Search for the cell housing the specified text and yield its [X, Y] center coordinate. 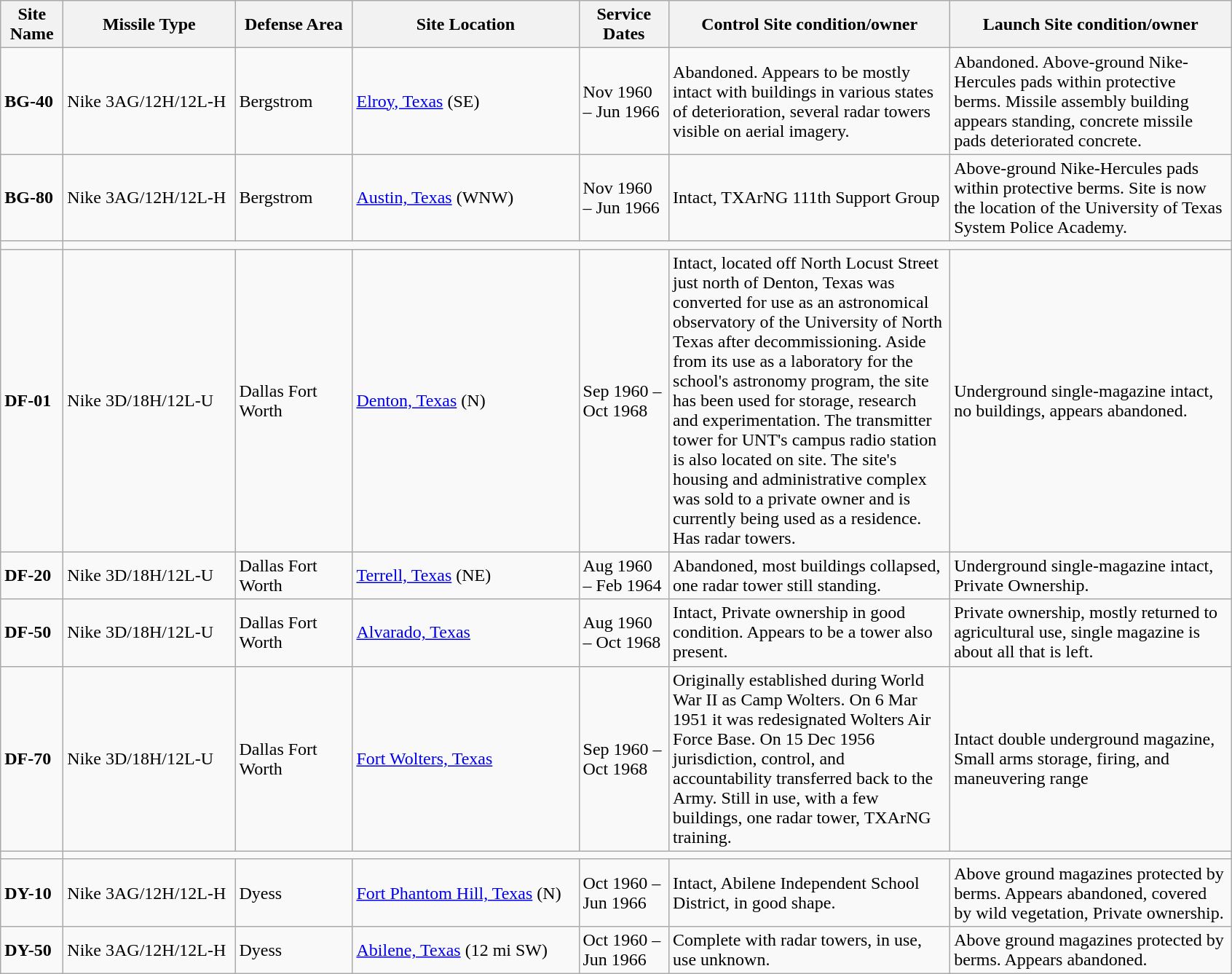
Austin, Texas (WNW) [466, 198]
Intact, Private ownership in good condition. Appears to be a tower also present. [810, 633]
Aug 1960 – Feb 1964 [624, 575]
Private ownership, mostly returned to agricultural use, single magazine is about all that is left. [1091, 633]
Fort Wolters, Texas [466, 759]
Terrell, Texas (NE) [466, 575]
Intact, TXArNG 111th Support Group [810, 198]
Abilene, Texas (12 mi SW) [466, 949]
Elroy, Texas (SE) [466, 101]
DY-50 [32, 949]
Service Dates [624, 25]
BG-80 [32, 198]
Underground single-magazine intact, no buildings, appears abandoned. [1091, 400]
Intact, Abilene Independent School District, in good shape. [810, 892]
Abandoned. Appears to be mostly intact with buildings in various states of deterioration, several radar towers visible on aerial imagery. [810, 101]
Intact double underground magazine, Small arms storage, firing, and maneuvering range [1091, 759]
DY-10 [32, 892]
DF-70 [32, 759]
Defense Area [294, 25]
Fort Phantom Hill, Texas (N) [466, 892]
Above-ground Nike-Hercules pads within protective berms. Site is now the location of the University of Texas System Police Academy. [1091, 198]
Control Site condition/owner [810, 25]
DF-20 [32, 575]
DF-50 [32, 633]
BG-40 [32, 101]
Denton, Texas (N) [466, 400]
DF-01 [32, 400]
Site Name [32, 25]
Alvarado, Texas [466, 633]
Launch Site condition/owner [1091, 25]
Above ground magazines protected by berms. Appears abandoned. [1091, 949]
Site Location [466, 25]
Abandoned, most buildings collapsed, one radar tower still standing. [810, 575]
Complete with radar towers, in use, use unknown. [810, 949]
Above ground magazines protected by berms. Appears abandoned, covered by wild vegetation, Private ownership. [1091, 892]
Missile Type [149, 25]
Aug 1960 – Oct 1968 [624, 633]
Underground single-magazine intact, Private Ownership. [1091, 575]
